Pinpoint the cell where the given text exists, returning its [x, y] midpoint coordinate. 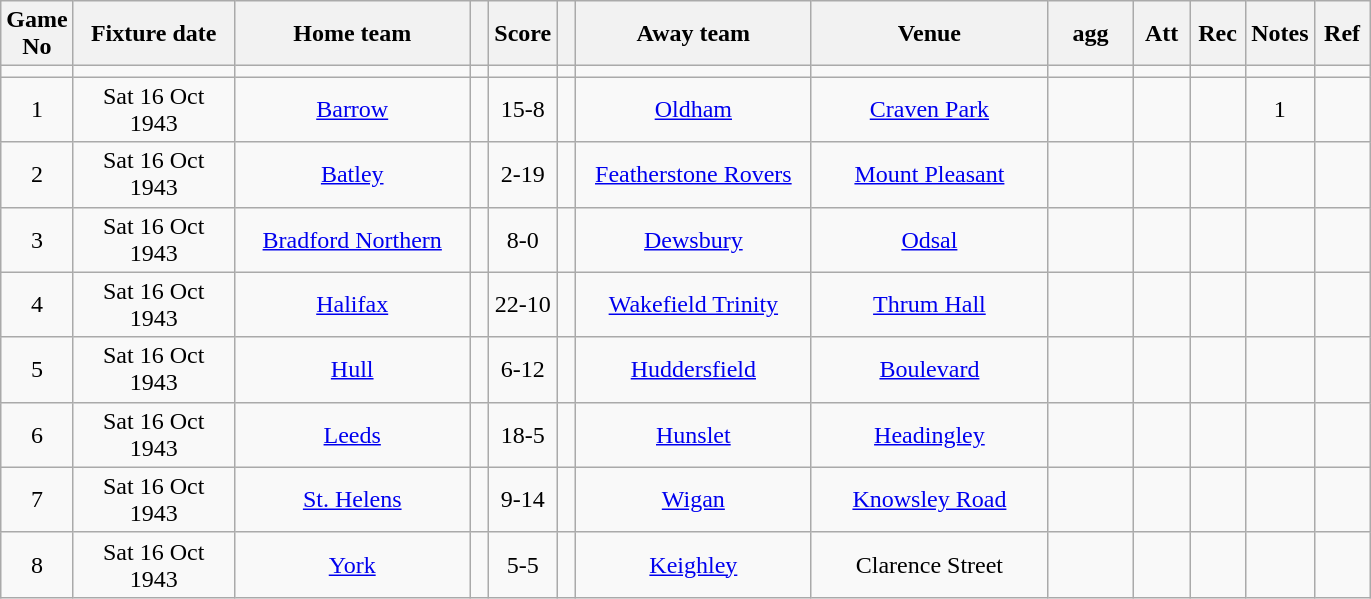
Knowsley Road [929, 500]
Clarence Street [929, 564]
8 [37, 564]
6 [37, 434]
Huddersfield [693, 370]
15-8 [523, 110]
Mount Pleasant [929, 174]
Headingley [929, 434]
Oldham [693, 110]
agg [1090, 34]
18-5 [523, 434]
Fixture date [154, 34]
8-0 [523, 240]
7 [37, 500]
Rec [1218, 34]
6-12 [523, 370]
Featherstone Rovers [693, 174]
Att [1162, 34]
Boulevard [929, 370]
St. Helens [352, 500]
Bradford Northern [352, 240]
Dewsbury [693, 240]
5-5 [523, 564]
Notes [1280, 34]
4 [37, 304]
York [352, 564]
2-19 [523, 174]
Venue [929, 34]
Barrow [352, 110]
Home team [352, 34]
Wigan [693, 500]
Hunslet [693, 434]
5 [37, 370]
9-14 [523, 500]
Craven Park [929, 110]
Hull [352, 370]
22-10 [523, 304]
Ref [1342, 34]
Wakefield Trinity [693, 304]
Keighley [693, 564]
Away team [693, 34]
2 [37, 174]
Game No [37, 34]
Batley [352, 174]
Leeds [352, 434]
Score [523, 34]
3 [37, 240]
Halifax [352, 304]
Thrum Hall [929, 304]
Odsal [929, 240]
